Capture the cell that displays the provided text and extract its (x, y) central coordinate. 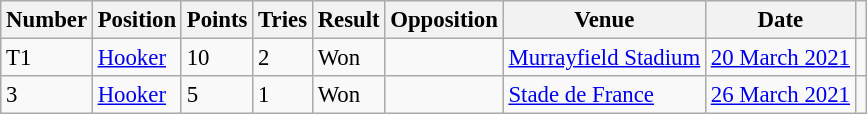
Date (780, 20)
Venue (604, 20)
3 (47, 95)
Points (216, 20)
Tries (283, 20)
T1 (47, 58)
26 March 2021 (780, 95)
2 (283, 58)
Result (348, 20)
10 (216, 58)
20 March 2021 (780, 58)
Number (47, 20)
Position (136, 20)
Opposition (444, 20)
Stade de France (604, 95)
5 (216, 95)
Murrayfield Stadium (604, 58)
1 (283, 95)
